From the cell containing the given text, extract its center point as (X, Y) coordinate. 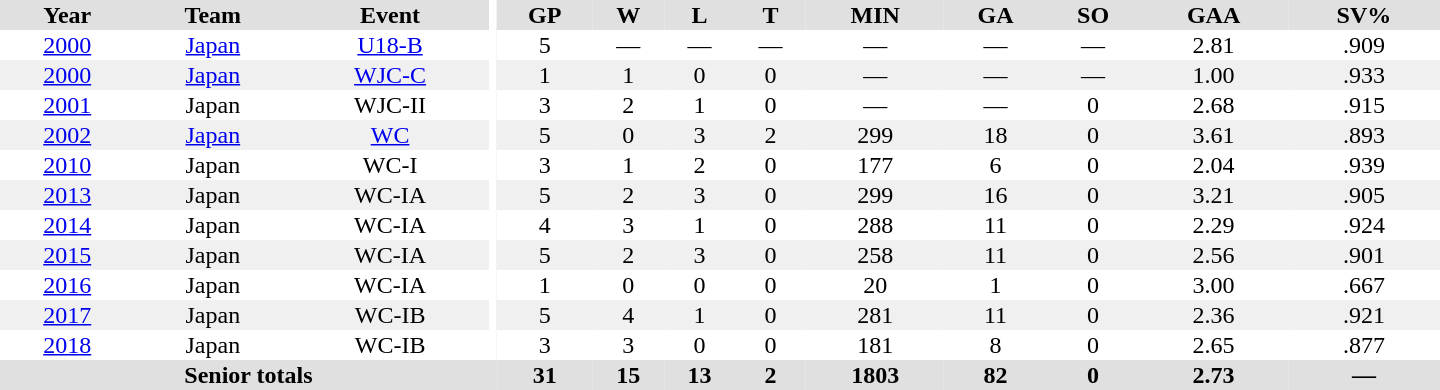
GP (545, 15)
L (700, 15)
WJC-II (390, 105)
1803 (875, 375)
13 (700, 375)
6 (996, 165)
82 (996, 375)
8 (996, 345)
2014 (67, 225)
.901 (1364, 255)
WJC-C (390, 75)
.905 (1364, 195)
2.81 (1214, 45)
.921 (1364, 315)
258 (875, 255)
31 (545, 375)
281 (875, 315)
2.04 (1214, 165)
2017 (67, 315)
181 (875, 345)
288 (875, 225)
.939 (1364, 165)
16 (996, 195)
.924 (1364, 225)
T (770, 15)
.877 (1364, 345)
WC (390, 135)
2002 (67, 135)
3.00 (1214, 285)
.933 (1364, 75)
2.73 (1214, 375)
18 (996, 135)
2001 (67, 105)
2.56 (1214, 255)
2013 (67, 195)
3.21 (1214, 195)
2018 (67, 345)
GA (996, 15)
177 (875, 165)
2.29 (1214, 225)
MIN (875, 15)
2010 (67, 165)
2.65 (1214, 345)
Event (390, 15)
W (628, 15)
Senior totals (248, 375)
2015 (67, 255)
.909 (1364, 45)
U18-B (390, 45)
GAA (1214, 15)
.915 (1364, 105)
SO (1093, 15)
WC-I (390, 165)
.893 (1364, 135)
2.36 (1214, 315)
1.00 (1214, 75)
2016 (67, 285)
2.68 (1214, 105)
SV% (1364, 15)
Team (212, 15)
3.61 (1214, 135)
Year (67, 15)
20 (875, 285)
15 (628, 375)
.667 (1364, 285)
